Identify which cell holds the provided text, then report its [x, y] central coordinate. 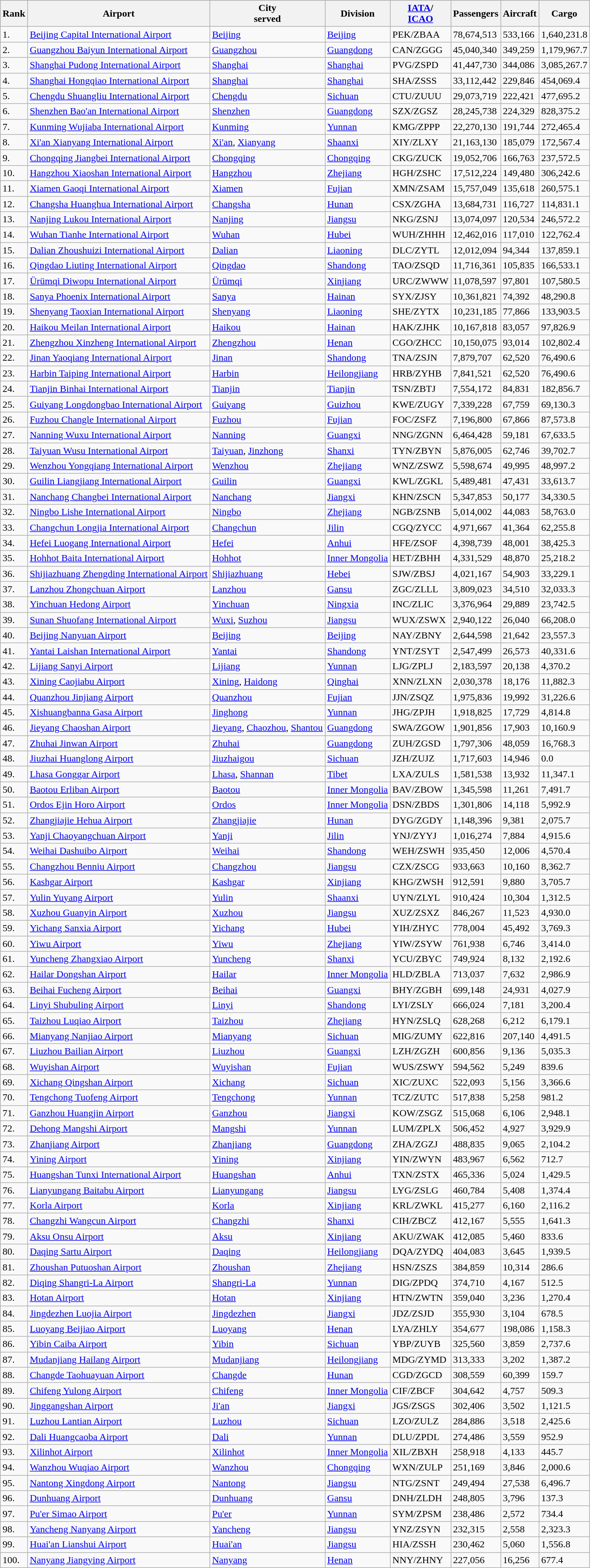
286.6 [564, 1267]
TAO/ZSQD [421, 266]
533,166 [520, 34]
1,016,274 [475, 836]
517,838 [475, 1098]
3,202 [520, 1360]
Hohhot [267, 558]
DNH/ZLDH [421, 1498]
Ürümqi [267, 281]
41. [14, 651]
KHG/ZWSH [421, 882]
YNJ/ZYYJ [421, 836]
KWL/ZGKL [421, 481]
Guiyang [267, 404]
182,856.7 [564, 389]
Dunhuang Airport [119, 1498]
5,460 [520, 1236]
9,136 [520, 1051]
952.9 [564, 1437]
Hebei [358, 574]
149,480 [520, 173]
SWA/ZGOW [421, 728]
Tengchong Tuofeng Airport [119, 1098]
NKG/ZSNJ [421, 219]
Tengchong [267, 1098]
Diqing Shangri-La Airport [119, 1283]
Lijiang [267, 666]
Guangzhou [267, 50]
62,746 [520, 451]
94. [14, 1468]
16,768.3 [564, 743]
Ürümqi Diwopu International Airport [119, 281]
7,632 [520, 974]
64. [14, 1005]
Chongqing Jiangbei International Airport [119, 157]
Shenyang Taoxian International Airport [119, 312]
828,375.2 [564, 111]
10,160.9 [564, 728]
2,547,499 [475, 651]
5,024 [520, 1174]
677.4 [564, 1560]
16,256 [520, 1560]
74. [14, 1159]
1,581,538 [475, 774]
ZUH/ZGSD [421, 743]
6,562 [520, 1159]
Qingdao [267, 266]
3,236 [520, 1298]
58. [14, 913]
Dalian [267, 250]
10,160 [520, 866]
Nanjing Lukou International Airport [119, 219]
Hotan [267, 1298]
57. [14, 897]
Xichang [267, 1082]
14,118 [520, 805]
3,104 [520, 1313]
933,663 [475, 866]
XIY/ZLXY [421, 142]
66. [14, 1036]
Yancheng Nanyang Airport [119, 1529]
CZX/ZSCG [421, 866]
CGO/ZHCC [421, 343]
14. [14, 235]
47,431 [520, 481]
73. [14, 1144]
34,510 [520, 589]
Beijing Capital International Airport [119, 34]
Shenyang [267, 312]
Mianyang Nanjiao Airport [119, 1036]
34. [14, 543]
5,489,481 [475, 481]
90. [14, 1406]
3. [14, 65]
TCZ/ZUTC [421, 1098]
198,086 [520, 1329]
CKG/ZUCK [421, 157]
191,744 [520, 127]
Huangshan Tunxi International Airport [119, 1174]
238,486 [475, 1514]
JZH/ZUJZ [421, 759]
Linyi Shubuling Airport [119, 1005]
3,796 [520, 1498]
LYA/ZHLY [421, 1329]
Fuzhou Changle International Airport [119, 419]
Taizhou [267, 1021]
20. [14, 327]
Ningbo Lishe International Airport [119, 512]
Wenzhou Yongqiang International Airport [119, 466]
833.6 [564, 1236]
Hefei Luogang International Airport [119, 543]
359,040 [475, 1298]
28. [14, 451]
912,591 [475, 882]
3,502 [520, 1406]
Weihai [267, 851]
31,226.6 [564, 697]
4. [14, 81]
Changsha Huanghua International Airport [119, 204]
12,462,016 [475, 235]
Cityserved [267, 14]
KHN/ZSCN [421, 497]
515,068 [475, 1113]
445.7 [564, 1452]
Zhengzhou [267, 343]
36. [14, 574]
Haikou [267, 327]
839.6 [564, 1067]
DLC/ZYTL [421, 250]
5,598,674 [475, 466]
Shangri-La [267, 1283]
7. [14, 127]
1,918,825 [475, 713]
415,277 [475, 1206]
Jieyang, Chaozhou, Shantou [267, 728]
XNN/ZLXN [421, 681]
Dehong Mangshi Airport [119, 1128]
10,150,075 [475, 343]
29,073,719 [475, 96]
97. [14, 1514]
94,344 [520, 250]
33,229.1 [564, 574]
3,809,023 [475, 589]
Changzhou Benniu Airport [119, 866]
Shanghai Hongqiao International Airport [119, 81]
WNZ/ZSWZ [421, 466]
6. [14, 111]
1,556.8 [564, 1545]
XUZ/ZSXZ [421, 913]
7,491.7 [564, 789]
44. [14, 697]
Wuhan [267, 235]
Rank [14, 14]
HYN/ZSLQ [421, 1021]
82. [14, 1283]
KMG/ZPPP [421, 127]
LJG/ZPLJ [421, 666]
87,573.8 [564, 419]
25. [14, 404]
Taizhou Luqiao Airport [119, 1021]
3,559 [520, 1437]
Yining Airport [119, 1159]
4,915.6 [564, 836]
DLU/ZPDL [421, 1437]
43. [14, 681]
52. [14, 820]
XIL/ZBXH [421, 1452]
5,408 [520, 1190]
133,903.5 [564, 312]
1,270.4 [564, 1298]
313,333 [475, 1360]
Yiwu Airport [119, 944]
4,570.4 [564, 851]
Mudanjiang [267, 1360]
5,014,002 [475, 512]
512.5 [564, 1283]
SYX/ZJSY [421, 296]
506,452 [475, 1128]
1,429.5 [564, 1174]
ZGC/ZLLL [421, 589]
96. [14, 1498]
Baotou [267, 789]
3,376,964 [475, 604]
Shijiazhuang Zhengding International Airport [119, 574]
Hohhot Baita International Airport [119, 558]
16. [14, 266]
1,374.4 [564, 1190]
4,930.0 [564, 913]
Lanzhou [267, 589]
59,181 [520, 435]
Jinghong [267, 713]
Yantai [267, 651]
LYI/ZSLY [421, 1005]
2,572 [520, 1514]
Wuxi, Suzhou [267, 620]
Beihai Fucheng Airport [119, 990]
7,196,800 [475, 419]
BHY/ZGBH [421, 990]
Changsha [267, 204]
Ganzhou Huangjin Airport [119, 1113]
4,133 [520, 1452]
60,399 [520, 1375]
WUX/ZSWX [421, 620]
Nanyang [267, 1560]
4,370.2 [564, 666]
27,538 [520, 1483]
Wuyishan Airport [119, 1067]
Liuzhou [267, 1051]
4,814.8 [564, 713]
61. [14, 959]
3,929.9 [564, 1128]
Shenzhen [267, 111]
Huangshan [267, 1174]
10,361,821 [475, 296]
483,967 [475, 1159]
Weihai Dashuibo Airport [119, 851]
229,846 [520, 81]
91. [14, 1421]
7,879,707 [475, 358]
Ordos Ejin Horo Airport [119, 805]
62,255.8 [564, 528]
1,641.3 [564, 1221]
2. [14, 50]
10,314 [520, 1267]
2,425.6 [564, 1421]
88. [14, 1375]
9,381 [520, 820]
Shanghai Pudong International Airport [119, 65]
4,491.5 [564, 1036]
Changchun [267, 528]
Mudanjiang Hailang Airport [119, 1360]
27. [14, 435]
50,177 [520, 497]
Lhasa Gonggar Airport [119, 774]
17,512,224 [475, 173]
69,130.3 [564, 404]
2,192.6 [564, 959]
48,997.2 [564, 466]
CGD/ZGCD [421, 1375]
3,859 [520, 1344]
2,104.2 [564, 1144]
89. [14, 1390]
7,884 [520, 836]
MIG/ZUMY [421, 1036]
Beijing Nanyuan Airport [119, 635]
34,330.5 [564, 497]
Dalian Zhoushuizi International Airport [119, 250]
97,826.9 [564, 327]
KOW/ZSGZ [421, 1113]
Xiamen [267, 188]
9,880 [520, 882]
5,035.3 [564, 1051]
222,421 [520, 96]
5,555 [520, 1221]
78. [14, 1221]
Yulin [267, 897]
260,575.1 [564, 188]
33,112,442 [475, 81]
Korla Airport [119, 1206]
XIC/ZUXC [421, 1082]
Yichang [267, 928]
846,267 [475, 913]
11,261 [520, 789]
Lhasa, Shannan [267, 774]
23,557.3 [564, 635]
Yibin [267, 1344]
2,737.6 [564, 1344]
2,948.1 [564, 1113]
BAV/ZBOW [421, 789]
Mianyang [267, 1036]
48,290.8 [564, 296]
87. [14, 1360]
749,924 [475, 959]
Lianyungang [267, 1190]
284,886 [475, 1421]
19,992 [520, 697]
166,533.1 [564, 266]
454,069.4 [564, 81]
Luzhou Lantian Airport [119, 1421]
1. [14, 34]
93,014 [520, 343]
5,258 [520, 1098]
55. [14, 866]
81. [14, 1267]
SZX/ZGSZ [421, 111]
4,971,667 [475, 528]
37. [14, 589]
28,245,738 [475, 111]
Wuhan Tianhe International Airport [119, 235]
6,464,428 [475, 435]
24. [14, 389]
2,323.3 [564, 1529]
21,163,130 [475, 142]
Guizhou [358, 404]
5,347,853 [475, 497]
YNT/ZSYT [421, 651]
20,138 [520, 666]
YIN/ZWYN [421, 1159]
44,083 [520, 512]
1,901,856 [475, 728]
NNY/ZHNY [421, 1560]
92. [14, 1437]
17,903 [520, 728]
JHG/ZPJH [421, 713]
Zhanjiang Airport [119, 1144]
77. [14, 1206]
384,859 [475, 1267]
LZO/ZULZ [421, 1421]
6,160 [520, 1206]
666,024 [475, 1005]
4,021,167 [475, 574]
Tibet [358, 774]
107,580.5 [564, 281]
Tianjin Binhai International Airport [119, 389]
412,167 [475, 1221]
166,763 [520, 157]
1,975,836 [475, 697]
42. [14, 666]
10,304 [520, 897]
6,106 [520, 1113]
72. [14, 1128]
622,816 [475, 1036]
Guiyang Longdongbao International Airport [119, 404]
Yuncheng Zhangxiao Airport [119, 959]
DIG/ZPDQ [421, 1283]
232,315 [475, 1529]
137.3 [564, 1498]
AKU/ZWAK [421, 1236]
4,757 [520, 1390]
71. [14, 1113]
8. [14, 142]
Yanji Chaoyangchuan Airport [119, 836]
522,093 [475, 1082]
Xilinhot [267, 1452]
Hefei [267, 543]
Sanya Phoenix International Airport [119, 296]
5,156 [520, 1082]
Ganzhou [267, 1113]
Wanzhou [267, 1468]
137,859.1 [564, 250]
CTU/ZUUU [421, 96]
Yining [267, 1159]
Harbin Taiping International Airport [119, 373]
Changde Taohuayuan Airport [119, 1375]
274,486 [475, 1437]
4,398,739 [475, 543]
WUH/ZHHH [421, 235]
TSN/ZBTJ [421, 389]
Qingdao Liuting International Airport [119, 266]
Qinghai [358, 681]
Haikou Meilan International Airport [119, 327]
1,179,967.7 [564, 50]
11,523 [520, 913]
Baotou Erliban Airport [119, 789]
URC/ZWWW [421, 281]
9. [14, 157]
Chengdu Shuangliu International Airport [119, 96]
135,618 [520, 188]
68. [14, 1067]
3,414.0 [564, 944]
8,362.7 [564, 866]
LXA/ZULS [421, 774]
46. [14, 728]
WUS/ZSWY [421, 1067]
Xining Caojiabu Airport [119, 681]
Nanning Wuxu International Airport [119, 435]
1,387.2 [564, 1360]
Xuzhou Guanyin Airport [119, 913]
JJN/ZSQZ [421, 697]
116,727 [520, 204]
349,259 [520, 50]
Yiwu [267, 944]
227,056 [475, 1560]
CIF/ZBCF [421, 1390]
Sanya [267, 296]
31. [14, 497]
18,176 [520, 681]
Kashgar [267, 882]
249,494 [475, 1483]
21,642 [520, 635]
Kashgar Airport [119, 882]
Mangshi [267, 1128]
TXN/ZSTX [421, 1174]
6,179.1 [564, 1021]
SYM/ZPSM [421, 1514]
26,040 [520, 620]
79. [14, 1236]
HAK/ZJHK [421, 327]
Luzhou [267, 1421]
3,085,267.7 [564, 65]
Chifeng Yulong Airport [119, 1390]
12,012,094 [475, 250]
NTG/ZSNT [421, 1483]
NGB/ZSNB [421, 512]
Kunming Wujiaba International Airport [119, 127]
HLD/ZBLA [421, 974]
7,339,228 [475, 404]
HIA/ZSSH [421, 1545]
15. [14, 250]
Zhuhai [267, 743]
Changchun Longjia International Airport [119, 528]
LZH/ZGZH [421, 1051]
3,366.6 [564, 1082]
45,040,340 [475, 50]
11,716,361 [475, 266]
TYN/ZBYN [421, 451]
HSN/ZSZS [421, 1267]
32,033.3 [564, 589]
105,835 [520, 266]
10,167,818 [475, 327]
306,242.6 [564, 173]
7,554,172 [475, 389]
678.5 [564, 1313]
HET/ZBHH [421, 558]
LUM/ZPLX [421, 1128]
3,645 [520, 1252]
Yinchuan [267, 604]
120,534 [520, 219]
Kunming [267, 127]
62. [14, 974]
Wanzhou Wuqiao Airport [119, 1468]
477,695.2 [564, 96]
Nantong [267, 1483]
Xishuangbanna Gasa Airport [119, 713]
38,425.3 [564, 543]
83,057 [520, 327]
22,270,130 [475, 127]
Passengers [475, 14]
2,116.2 [564, 1206]
80. [14, 1252]
74,392 [520, 296]
WEH/ZSWH [421, 851]
Yuncheng [267, 959]
Nantong Xingdong Airport [119, 1483]
9,065 [520, 1144]
Zhanjiang [267, 1144]
12. [14, 204]
14,946 [520, 759]
4,167 [520, 1283]
SHE/ZYTX [421, 312]
69. [14, 1082]
Zhengzhou Xinzheng International Airport [119, 343]
Lianyungang Baitabu Airport [119, 1190]
19. [14, 312]
734.4 [564, 1514]
778,004 [475, 928]
1,121.5 [564, 1406]
Harbin [267, 373]
INC/ZLIC [421, 604]
Sunan Shuofang International Airport [119, 620]
Hotan Airport [119, 1298]
1,312.5 [564, 897]
MDG/ZYMD [421, 1360]
30. [14, 481]
Jiuzhai Huanglong Airport [119, 759]
85. [14, 1329]
Taiyuan Wusu International Airport [119, 451]
374,710 [475, 1283]
Aircraft [520, 14]
Ordos [267, 805]
172,567.4 [564, 142]
10,231,185 [475, 312]
910,424 [475, 897]
Jinggangshan Airport [119, 1406]
66,208.0 [564, 620]
355,930 [475, 1313]
Aksu Onsu Airport [119, 1236]
CGQ/ZYCC [421, 528]
122,762.4 [564, 235]
7,181 [520, 1005]
67,759 [520, 404]
2,075.7 [564, 820]
Nanchang [267, 497]
488,835 [475, 1144]
1,640,231.8 [564, 34]
19,052,706 [475, 157]
Zhuhai Jinwan Airport [119, 743]
ZHA/ZGZJ [421, 1144]
95. [14, 1483]
Xi'an, Xianyang [267, 142]
185,079 [520, 142]
Changzhi [267, 1221]
93. [14, 1452]
3,518 [520, 1421]
Hangzhou Xiaoshan International Airport [119, 173]
272,465.4 [564, 127]
40. [14, 635]
Chifeng [267, 1390]
26,573 [520, 651]
Jieyang Chaoshan Airport [119, 728]
48,059 [520, 743]
Yulin Yuyang Airport [119, 897]
460,784 [475, 1190]
78,674,513 [475, 34]
302,406 [475, 1406]
11,882.3 [564, 681]
Jinan Yaoqiang International Airport [119, 358]
56. [14, 882]
CAN/ZGGG [421, 50]
Yibin Caiba Airport [119, 1344]
10. [14, 173]
Hailar [267, 974]
Aksu [267, 1236]
981.2 [564, 1098]
246,572.2 [564, 219]
47. [14, 743]
67. [14, 1051]
70. [14, 1098]
DYG/ZGDY [421, 820]
3,769.3 [564, 928]
1,148,396 [475, 820]
Guilin Liangjiang International Airport [119, 481]
Cargo [564, 14]
100. [14, 1560]
2,644,598 [475, 635]
Zhoushan Putuoshan Airport [119, 1267]
Dali [267, 1437]
22. [14, 358]
23. [14, 373]
11,078,597 [475, 281]
354,677 [475, 1329]
712.7 [564, 1159]
258,918 [475, 1452]
0.0 [564, 759]
48,001 [520, 543]
YNZ/ZSYN [421, 1529]
Wenzhou [267, 466]
65. [14, 1021]
237,572.5 [564, 157]
325,560 [475, 1344]
Liuzhou Bailian Airport [119, 1051]
Daqing [267, 1252]
5,060 [520, 1545]
Airport [119, 14]
Beihai [267, 990]
2,183,597 [475, 666]
PEK/ZBAA [421, 34]
Hailar Dongshan Airport [119, 974]
Changzhi Wangcun Airport [119, 1221]
58,763.0 [564, 512]
Guangzhou Baiyun International Airport [119, 50]
Quanzhou [267, 697]
Korla [267, 1206]
509.3 [564, 1390]
HFE/ZSOF [421, 543]
Chengdu [267, 96]
Xiamen Gaoqi International Airport [119, 188]
Nanjing [267, 219]
Division [358, 14]
4,331,529 [475, 558]
Hangzhou [267, 173]
59. [14, 928]
18. [14, 296]
2,558 [520, 1529]
114,831.1 [564, 204]
39. [14, 620]
99. [14, 1545]
45,492 [520, 928]
5. [14, 96]
SHA/ZSSS [421, 81]
207,140 [520, 1036]
97,801 [520, 281]
84. [14, 1313]
IATA/ICAO [421, 14]
Pu'er [267, 1514]
Wuyishan [267, 1067]
594,562 [475, 1067]
Dali Huangcaoba Airport [119, 1437]
NNG/ZGNN [421, 435]
Huai'an [267, 1545]
Linyi [267, 1005]
48,870 [520, 558]
Ji'an [267, 1406]
248,805 [475, 1498]
HTN/ZWTN [421, 1298]
Jingdezhen Luojia Airport [119, 1313]
76. [14, 1190]
LYG/ZSLG [421, 1190]
HRB/ZYHB [421, 373]
Ningxia [358, 604]
304,642 [475, 1390]
YIH/ZHYC [421, 928]
102,802.4 [564, 343]
63. [14, 990]
5,249 [520, 1067]
NAY/ZBNY [421, 635]
YIW/ZSYW [421, 944]
4,927 [520, 1128]
JGS/ZSGS [421, 1406]
Jiuzhaigou [267, 759]
DQA/ZYDQ [421, 1252]
2,940,122 [475, 620]
49. [14, 774]
Taiyuan, Jinzhong [267, 451]
41,447,730 [475, 65]
2,986.9 [564, 974]
KWE/ZUGY [421, 404]
48. [14, 759]
33,613.7 [564, 481]
Zhangjiajie Hehua Airport [119, 820]
Yanji [267, 836]
1,158.3 [564, 1329]
2,030,378 [475, 681]
83. [14, 1298]
Luoyang Beijiao Airport [119, 1329]
Nanning [267, 435]
21. [14, 343]
308,559 [475, 1375]
84,831 [520, 389]
Yancheng [267, 1529]
Luoyang [267, 1329]
Xining, Haidong [267, 681]
YCU/ZBYC [421, 959]
KRL/ZWKL [421, 1206]
344,086 [520, 65]
SJW/ZBSJ [421, 574]
98. [14, 1529]
67,633.5 [564, 435]
CSX/ZGHA [421, 204]
45. [14, 713]
7,841,521 [475, 373]
26. [14, 419]
40,331.6 [564, 651]
75. [14, 1174]
3,200.4 [564, 1005]
13. [14, 219]
Jingdezhen [267, 1313]
3,846 [520, 1468]
13,932 [520, 774]
Xichang Qingshan Airport [119, 1082]
54. [14, 851]
PVG/ZSPD [421, 65]
Shenzhen Bao'an International Airport [119, 111]
412,085 [475, 1236]
41,364 [520, 528]
Lijiang Sanyi Airport [119, 666]
Yichang Sanxia Airport [119, 928]
Nanyang Jiangying Airport [119, 1560]
24,931 [520, 990]
Lanzhou Zhongchuan Airport [119, 589]
600,856 [475, 1051]
23,742.5 [564, 604]
6,212 [520, 1021]
12,006 [520, 851]
53. [14, 836]
Daqing Sartu Airport [119, 1252]
77,866 [520, 312]
5,876,005 [475, 451]
Shijiazhuang [267, 574]
Changzhou [267, 866]
Dunhuang [267, 1498]
Jinan [267, 358]
29,889 [520, 604]
1,345,598 [475, 789]
13,074,097 [475, 219]
FOC/ZSFZ [421, 419]
29. [14, 466]
761,938 [475, 944]
HGH/ZSHC [421, 173]
50. [14, 789]
60. [14, 944]
1,939.5 [564, 1252]
Changde [267, 1375]
UYN/ZLYL [421, 897]
465,336 [475, 1174]
35. [14, 558]
Fuzhou [267, 419]
Nanchang Changbei International Airport [119, 497]
DSN/ZBDS [421, 805]
699,148 [475, 990]
Yinchuan Hedong Airport [119, 604]
38. [14, 604]
Pu'er Simao Airport [119, 1514]
159.7 [564, 1375]
8,132 [520, 959]
WXN/ZULP [421, 1468]
Xilinhot Airport [119, 1452]
CIH/ZBCZ [421, 1221]
67,866 [520, 419]
Zhangjiajie [267, 820]
Xuzhou [267, 913]
Guilin [267, 481]
51. [14, 805]
XMN/ZSAM [421, 188]
15,757,049 [475, 188]
Ningbo [267, 512]
Quanzhou Jinjiang Airport [119, 697]
713,037 [475, 974]
1,301,806 [475, 805]
935,450 [475, 851]
Yantai Laishan International Airport [119, 651]
33. [14, 528]
39,702.7 [564, 451]
49,995 [520, 466]
230,462 [475, 1545]
117,010 [520, 235]
224,329 [520, 111]
2,000.6 [564, 1468]
86. [14, 1344]
6,496.7 [564, 1483]
TNA/ZSJN [421, 358]
YBP/ZUYB [421, 1344]
17. [14, 281]
251,169 [475, 1468]
32. [14, 512]
5,992.9 [564, 805]
1,717,603 [475, 759]
628,268 [475, 1021]
404,083 [475, 1252]
11. [14, 188]
JDZ/ZSJD [421, 1313]
Huai'an Lianshui Airport [119, 1545]
Zhoushan [267, 1267]
Xi'an Xianyang International Airport [119, 142]
11,347.1 [564, 774]
25,218.2 [564, 558]
4,027.9 [564, 990]
6,746 [520, 944]
13,684,731 [475, 204]
3,705.7 [564, 882]
1,797,306 [475, 743]
54,903 [520, 574]
17,729 [520, 713]
